For the text-containing cell, return its midpoint in [x, y] coordinate format. 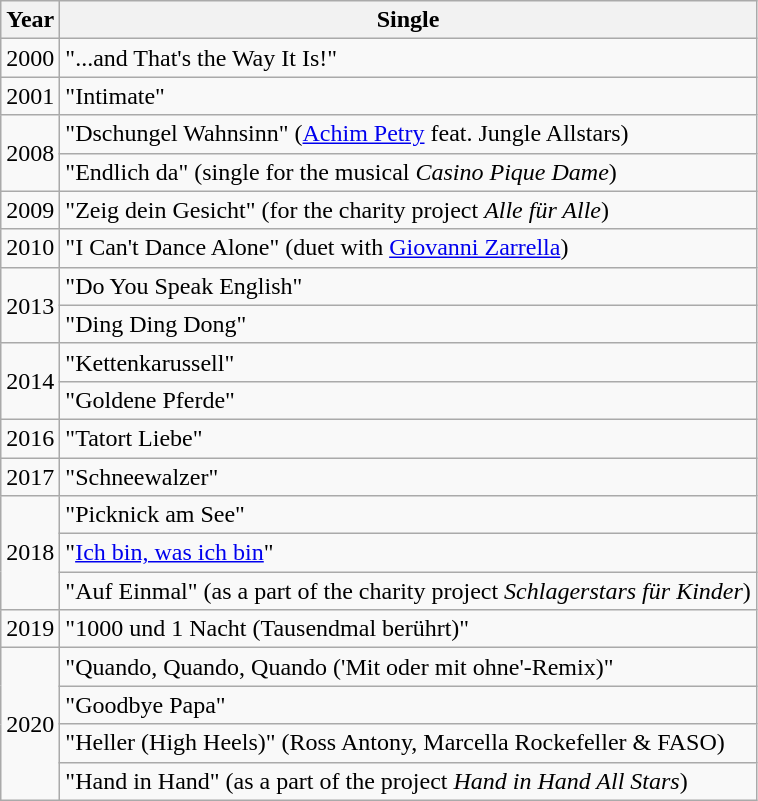
"Ich bin, was ich bin" [408, 553]
"1000 und 1 Nacht (Tausendmal berührt)" [408, 629]
"Heller (High Heels)" (Ross Antony, Marcella Rockefeller & FASO) [408, 743]
2010 [30, 248]
2014 [30, 381]
2000 [30, 58]
"I Can't Dance Alone" (duet with Giovanni Zarrella) [408, 248]
"Hand in Hand" (as a part of the project Hand in Hand All Stars) [408, 781]
"Endlich da" (single for the musical Casino Pique Dame) [408, 172]
2009 [30, 210]
2013 [30, 305]
2017 [30, 477]
"Quando, Quando, Quando ('Mit oder mit ohne'-Remix)" [408, 667]
"Ding Ding Dong" [408, 324]
"...and That's the Way It Is!" [408, 58]
"Schneewalzer" [408, 477]
"Dschungel Wahnsinn" (Achim Petry feat. Jungle Allstars) [408, 134]
"Goodbye Papa" [408, 705]
2018 [30, 553]
2016 [30, 438]
Year [30, 20]
2008 [30, 153]
"Picknick am See" [408, 515]
Single [408, 20]
2020 [30, 724]
"Zeig dein Gesicht" (for the charity project Alle für Alle) [408, 210]
"Tatort Liebe" [408, 438]
"Intimate" [408, 96]
2001 [30, 96]
2019 [30, 629]
"Goldene Pferde" [408, 400]
"Do You Speak English" [408, 286]
"Kettenkarussell" [408, 362]
"Auf Einmal" (as a part of the charity project Schlagerstars für Kinder) [408, 591]
